Search for the cell housing the specified text and yield its [X, Y] center coordinate. 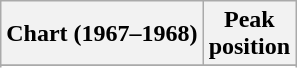
Chart (1967–1968) [102, 34]
Peak position [249, 34]
